Identify which cell holds the provided text, then report its (X, Y) central coordinate. 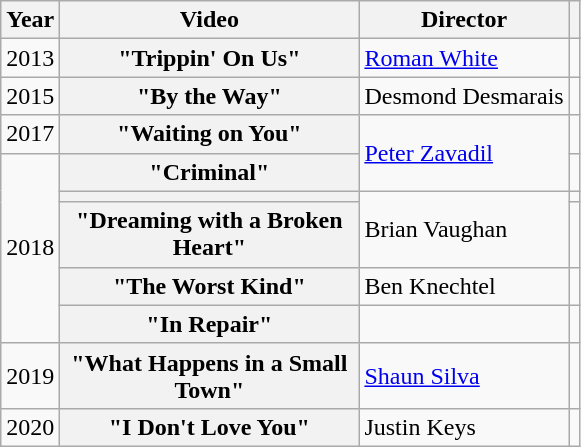
Brian Vaughan (464, 229)
Desmond Desmarais (464, 96)
"I Don't Love You" (210, 427)
2017 (30, 134)
"By the Way" (210, 96)
2020 (30, 427)
"Dreaming with a Broken Heart" (210, 234)
"In Repair" (210, 324)
2015 (30, 96)
Video (210, 20)
Year (30, 20)
2013 (30, 58)
Ben Knechtel (464, 286)
"Trippin' On Us" (210, 58)
2018 (30, 248)
Peter Zavadil (464, 153)
"What Happens in a Small Town" (210, 376)
"Criminal" (210, 172)
Director (464, 20)
"The Worst Kind" (210, 286)
Shaun Silva (464, 376)
Roman White (464, 58)
"Waiting on You" (210, 134)
Justin Keys (464, 427)
2019 (30, 376)
